Identify which cell holds the provided text, then report its (x, y) central coordinate. 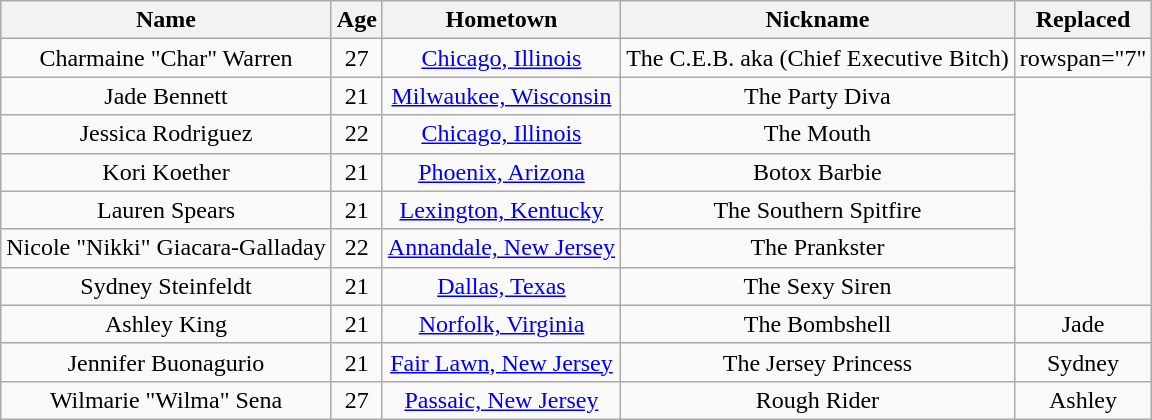
Jessica Rodriguez (166, 134)
Jade (1083, 324)
Age (356, 20)
Sydney (1083, 362)
Lauren Spears (166, 210)
The Prankster (818, 248)
Fair Lawn, New Jersey (501, 362)
Milwaukee, Wisconsin (501, 96)
Annandale, New Jersey (501, 248)
Jennifer Buonagurio (166, 362)
rowspan="7" (1083, 58)
Wilmarie "Wilma" Sena (166, 400)
Norfolk, Virginia (501, 324)
Phoenix, Arizona (501, 172)
Name (166, 20)
Ashley (1083, 400)
Jade Bennett (166, 96)
Sydney Steinfeldt (166, 286)
The Mouth (818, 134)
Botox Barbie (818, 172)
The Southern Spitfire (818, 210)
Ashley King (166, 324)
Hometown (501, 20)
Nickname (818, 20)
The Party Diva (818, 96)
The Bombshell (818, 324)
Rough Rider (818, 400)
Dallas, Texas (501, 286)
Lexington, Kentucky (501, 210)
The Jersey Princess (818, 362)
The Sexy Siren (818, 286)
Charmaine "Char" Warren (166, 58)
Replaced (1083, 20)
Kori Koether (166, 172)
Passaic, New Jersey (501, 400)
Nicole "Nikki" Giacara-Galladay (166, 248)
The C.E.B. aka (Chief Executive Bitch) (818, 58)
